Extract the (X, Y) coordinate from the center of the cell holding the provided text.  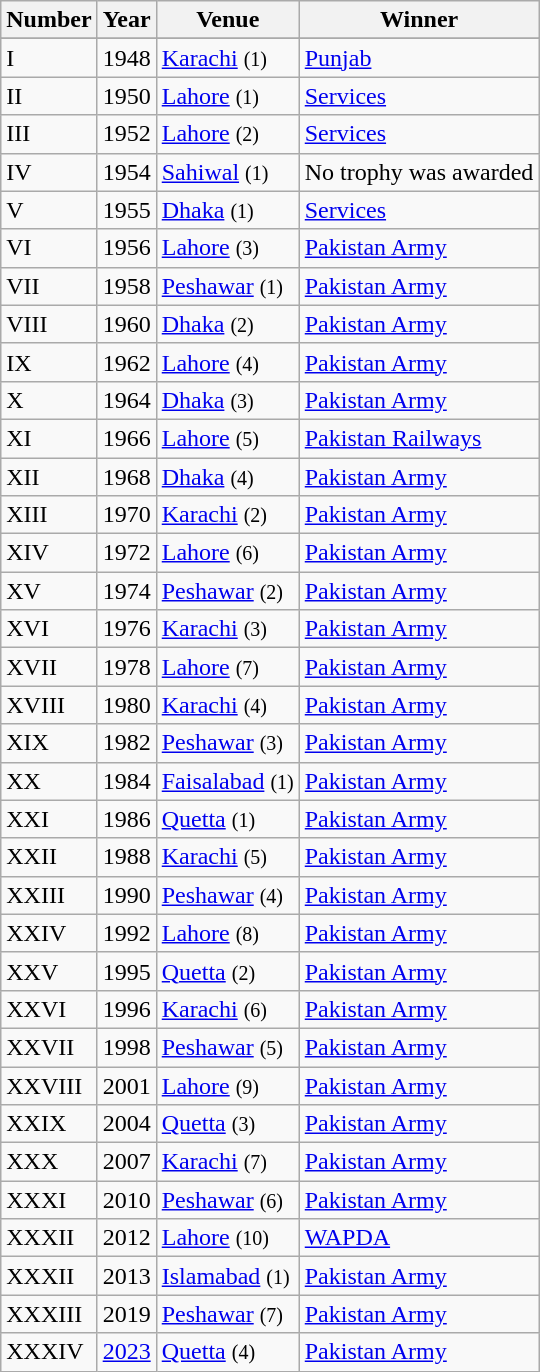
II (49, 96)
1960 (126, 324)
Year (126, 20)
1978 (126, 667)
XXIX (49, 1124)
XXIII (49, 895)
XXV (49, 971)
1972 (126, 553)
Lahore (7) (228, 667)
XVI (49, 629)
Quetta (3) (228, 1124)
1995 (126, 971)
XXVI (49, 1009)
WAPDA (419, 1238)
1990 (126, 895)
Lahore (2) (228, 134)
Peshawar (1) (228, 286)
1954 (126, 172)
1956 (126, 248)
VII (49, 286)
Peshawar (4) (228, 895)
1952 (126, 134)
XXVIII (49, 1085)
XXII (49, 857)
X (49, 400)
1988 (126, 857)
1966 (126, 438)
2019 (126, 1314)
IX (49, 362)
1970 (126, 515)
XXIV (49, 933)
2010 (126, 1200)
Quetta (1) (228, 819)
1996 (126, 1009)
XIV (49, 553)
IV (49, 172)
Lahore (3) (228, 248)
Lahore (9) (228, 1085)
1980 (126, 705)
XV (49, 591)
2007 (126, 1162)
Winner (419, 20)
Karachi (3) (228, 629)
1962 (126, 362)
Lahore (6) (228, 553)
Peshawar (5) (228, 1047)
1964 (126, 400)
1998 (126, 1047)
XI (49, 438)
Karachi (6) (228, 1009)
XIII (49, 515)
Lahore (10) (228, 1238)
Peshawar (7) (228, 1314)
Lahore (4) (228, 362)
No trophy was awarded (419, 172)
Pakistan Railways (419, 438)
Venue (228, 20)
I (49, 58)
2001 (126, 1085)
1976 (126, 629)
Islamabad (1) (228, 1276)
XXX (49, 1162)
Lahore (5) (228, 438)
Dhaka (1) (228, 210)
1992 (126, 933)
Sahiwal (1) (228, 172)
Dhaka (3) (228, 400)
Lahore (1) (228, 96)
Peshawar (2) (228, 591)
Quetta (4) (228, 1352)
2023 (126, 1352)
XIX (49, 743)
Karachi (4) (228, 705)
2013 (126, 1276)
XXVII (49, 1047)
XVII (49, 667)
1986 (126, 819)
XXXIII (49, 1314)
XXI (49, 819)
1948 (126, 58)
1955 (126, 210)
VIII (49, 324)
Number (49, 20)
Punjab (419, 58)
1982 (126, 743)
Dhaka (4) (228, 477)
Lahore (8) (228, 933)
Karachi (7) (228, 1162)
1984 (126, 781)
Dhaka (2) (228, 324)
XII (49, 477)
1974 (126, 591)
1968 (126, 477)
2012 (126, 1238)
Karachi (2) (228, 515)
Peshawar (6) (228, 1200)
XXXI (49, 1200)
Quetta (2) (228, 971)
XXXIV (49, 1352)
Karachi (1) (228, 58)
1958 (126, 286)
Peshawar (3) (228, 743)
XX (49, 781)
V (49, 210)
XVIII (49, 705)
VI (49, 248)
III (49, 134)
Faisalabad (1) (228, 781)
1950 (126, 96)
Karachi (5) (228, 857)
2004 (126, 1124)
